Output the (x, y) coordinate of the center of the cell containing the given text.  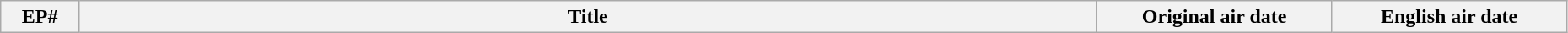
English air date (1449, 17)
Title (589, 17)
EP# (40, 17)
Original air date (1214, 17)
